Return [x, y] of the center of cell containing provided text 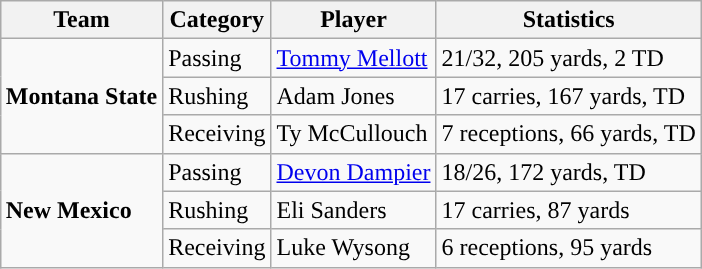
18/26, 172 yards, TD [568, 172]
17 carries, 87 yards [568, 210]
7 receptions, 66 yards, TD [568, 134]
Player [354, 20]
Adam Jones [354, 96]
Montana State [81, 96]
Eli Sanders [354, 210]
Category [217, 20]
New Mexico [81, 210]
21/32, 205 yards, 2 TD [568, 58]
6 receptions, 95 yards [568, 248]
Team [81, 20]
Tommy Mellott [354, 58]
Statistics [568, 20]
17 carries, 167 yards, TD [568, 96]
Ty McCullouch [354, 134]
Devon Dampier [354, 172]
Luke Wysong [354, 248]
